Extract the (x, y) coordinate from the center of the cell holding the provided text.  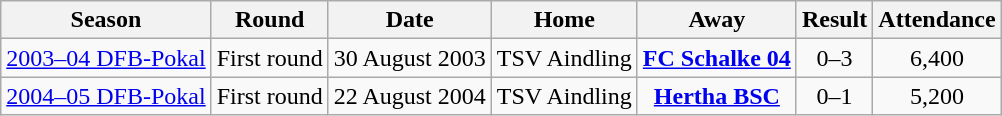
0–3 (834, 58)
Home (564, 20)
2004–05 DFB-Pokal (106, 96)
Round (270, 20)
Date (410, 20)
Result (834, 20)
5,200 (937, 96)
6,400 (937, 58)
FC Schalke 04 (716, 58)
Attendance (937, 20)
30 August 2003 (410, 58)
0–1 (834, 96)
Away (716, 20)
2003–04 DFB-Pokal (106, 58)
Season (106, 20)
Hertha BSC (716, 96)
22 August 2004 (410, 96)
